Return the (x, y) coordinate for the center point of the cell that contains the specified text.  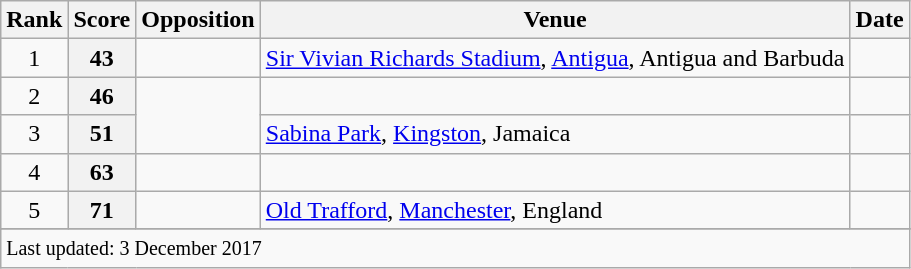
51 (102, 134)
Sabina Park, Kingston, Jamaica (555, 134)
43 (102, 58)
4 (34, 172)
Opposition (198, 20)
Rank (34, 20)
71 (102, 210)
Old Trafford, Manchester, England (555, 210)
Date (880, 20)
3 (34, 134)
Last updated: 3 December 2017 (455, 248)
1 (34, 58)
Venue (555, 20)
2 (34, 96)
Score (102, 20)
46 (102, 96)
63 (102, 172)
5 (34, 210)
Sir Vivian Richards Stadium, Antigua, Antigua and Barbuda (555, 58)
